Return (x, y) of the center of cell containing provided text 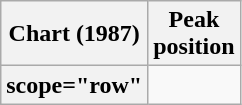
scope="row" (74, 85)
Peakposition (194, 34)
Chart (1987) (74, 34)
